Detect which cell encompasses the target text, then output its [X, Y] center coordinate. 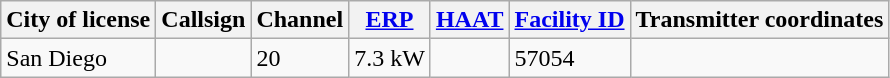
Callsign [204, 20]
Facility ID [570, 20]
Transmitter coordinates [760, 20]
7.3 kW [390, 58]
57054 [570, 58]
ERP [390, 20]
City of license [78, 20]
20 [300, 58]
San Diego [78, 58]
Channel [300, 20]
HAAT [470, 20]
